Pinpoint the cell where the given text exists, returning its (x, y) midpoint coordinate. 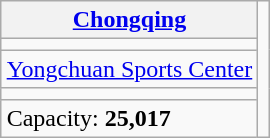
Chongqing (130, 20)
Capacity: 25,017 (130, 118)
Yongchuan Sports Center (130, 69)
